Output the (X, Y) coordinate of the center of the cell containing the given text.  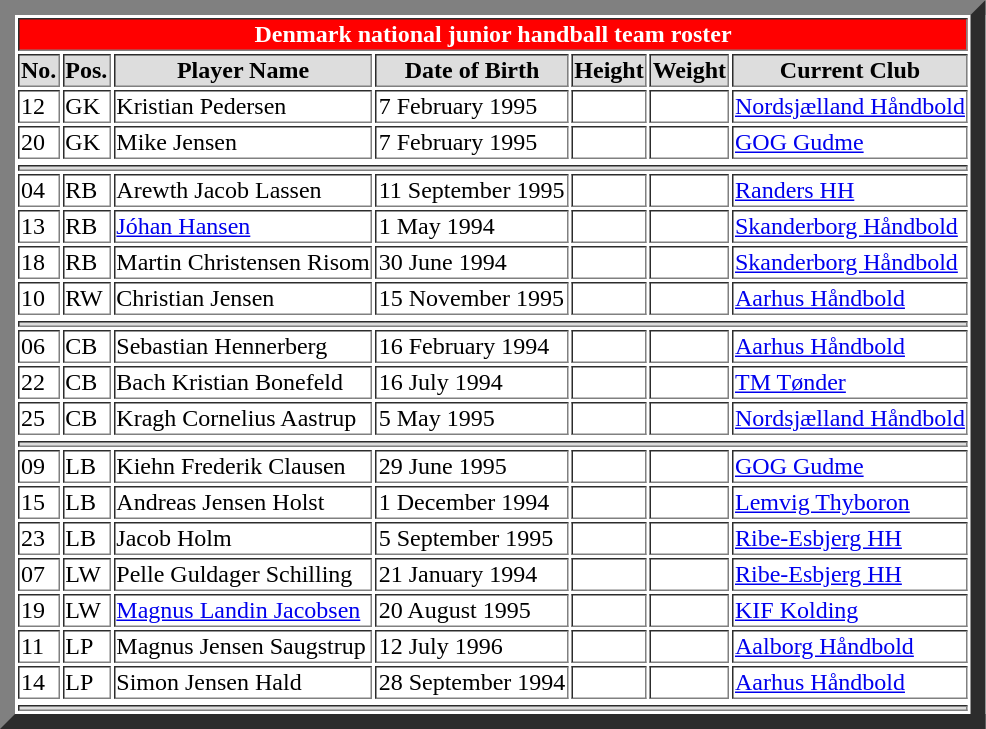
22 (38, 382)
TM Tønder (850, 382)
Kristian Pedersen (242, 106)
RW (86, 298)
Denmark national junior handball team roster (493, 34)
Lemvig Thyboron (850, 502)
Pos. (86, 70)
10 (38, 298)
19 (38, 610)
1 May 1994 (472, 226)
11 September 1995 (472, 190)
Randers HH (850, 190)
Christian Jensen (242, 298)
29 June 1995 (472, 466)
20 (38, 142)
Andreas Jensen Holst (242, 502)
Weight (690, 70)
No. (38, 70)
Aalborg Håndbold (850, 646)
16 February 1994 (472, 346)
1 December 1994 (472, 502)
28 September 1994 (472, 682)
Kragh Cornelius Aastrup (242, 418)
Date of Birth (472, 70)
Current Club (850, 70)
Kiehn Frederik Clausen (242, 466)
07 (38, 574)
16 July 1994 (472, 382)
18 (38, 262)
11 (38, 646)
09 (38, 466)
KIF Kolding (850, 610)
Magnus Jensen Saugstrup (242, 646)
Simon Jensen Hald (242, 682)
Martin Christensen Risom (242, 262)
5 May 1995 (472, 418)
14 (38, 682)
13 (38, 226)
04 (38, 190)
23 (38, 538)
15 November 1995 (472, 298)
5 September 1995 (472, 538)
Magnus Landin Jacobsen (242, 610)
25 (38, 418)
Player Name (242, 70)
Mike Jensen (242, 142)
21 January 1994 (472, 574)
12 July 1996 (472, 646)
Jacob Holm (242, 538)
Sebastian Hennerberg (242, 346)
15 (38, 502)
30 June 1994 (472, 262)
Arewth Jacob Lassen (242, 190)
Jóhan Hansen (242, 226)
12 (38, 106)
Bach Kristian Bonefeld (242, 382)
Height (608, 70)
Pelle Guldager Schilling (242, 574)
06 (38, 346)
20 August 1995 (472, 610)
